Provide the (x, y) coordinate of the cell's center where the given text is located.  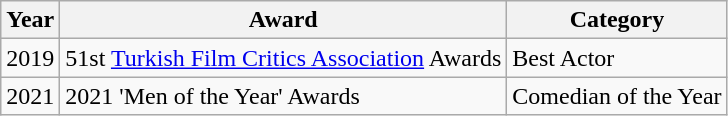
Comedian of the Year (617, 96)
2019 (30, 58)
2021 (30, 96)
Award (284, 20)
2021 'Men of the Year' Awards (284, 96)
Best Actor (617, 58)
51st Turkish Film Critics Association Awards (284, 58)
Category (617, 20)
Year (30, 20)
